Identify which cell holds the provided text, then report its [X, Y] central coordinate. 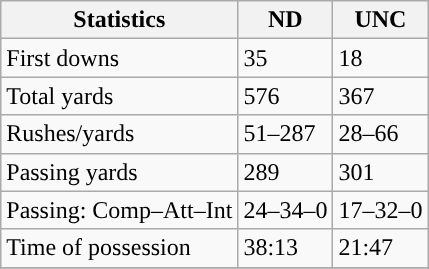
Total yards [120, 96]
301 [380, 172]
24–34–0 [286, 210]
Passing: Comp–Att–Int [120, 210]
51–287 [286, 134]
Passing yards [120, 172]
First downs [120, 58]
38:13 [286, 248]
28–66 [380, 134]
21:47 [380, 248]
18 [380, 58]
17–32–0 [380, 210]
289 [286, 172]
35 [286, 58]
Time of possession [120, 248]
367 [380, 96]
Statistics [120, 20]
ND [286, 20]
576 [286, 96]
UNC [380, 20]
Rushes/yards [120, 134]
